Extract the (x, y) coordinate from the center of the cell holding the provided text.  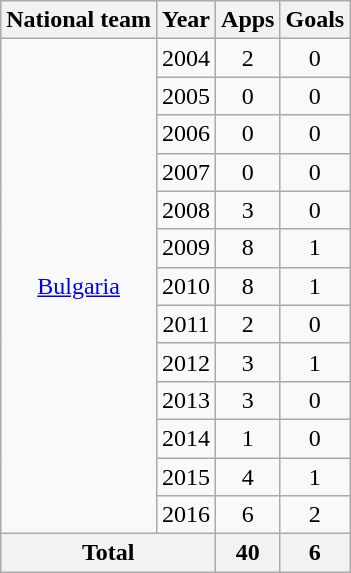
40 (248, 553)
2010 (186, 286)
Bulgaria (79, 286)
2014 (186, 438)
2011 (186, 324)
2012 (186, 362)
Year (186, 20)
Total (108, 553)
2016 (186, 515)
2013 (186, 400)
Apps (248, 20)
2005 (186, 96)
2006 (186, 134)
2004 (186, 58)
2007 (186, 172)
4 (248, 477)
2009 (186, 248)
2008 (186, 210)
Goals (315, 20)
2015 (186, 477)
National team (79, 20)
